Pinpoint the cell where the given text exists, returning its (X, Y) midpoint coordinate. 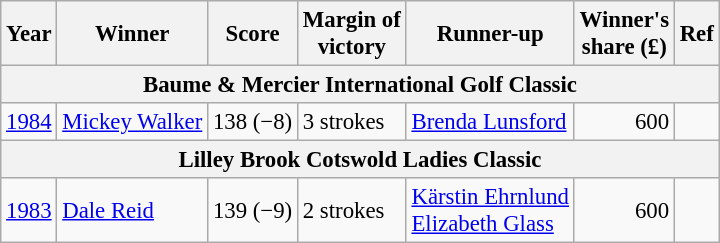
Year (29, 34)
Mickey Walker (132, 122)
1983 (29, 210)
Runner-up (490, 34)
Dale Reid (132, 210)
1984 (29, 122)
Margin ofvictory (352, 34)
Winner'sshare (£) (624, 34)
Brenda Lunsford (490, 122)
Winner (132, 34)
3 strokes (352, 122)
Kärstin Ehrnlund Elizabeth Glass (490, 210)
Lilley Brook Cotswold Ladies Classic (360, 160)
139 (−9) (253, 210)
2 strokes (352, 210)
138 (−8) (253, 122)
Score (253, 34)
Baume & Mercier International Golf Classic (360, 85)
Ref (696, 34)
